Output the (x, y) coordinate of the center of the cell containing the given text.  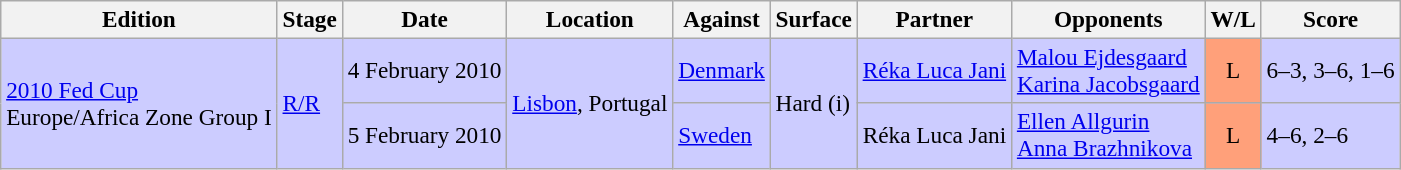
4 February 2010 (424, 70)
Opponents (1108, 19)
Malou Ejdesgaard Karina Jacobsgaard (1108, 70)
4–6, 2–6 (1330, 136)
Partner (934, 19)
Score (1330, 19)
Ellen Allgurin Anna Brazhnikova (1108, 136)
R/R (310, 103)
Surface (814, 19)
Hard (i) (814, 103)
6–3, 3–6, 1–6 (1330, 70)
Date (424, 19)
W/L (1233, 19)
Stage (310, 19)
Sweden (722, 136)
Edition (139, 19)
Location (590, 19)
Against (722, 19)
Denmark (722, 70)
Lisbon, Portugal (590, 103)
5 February 2010 (424, 136)
2010 Fed Cup Europe/Africa Zone Group I (139, 103)
